Detect which cell encompasses the target text, then output its [X, Y] center coordinate. 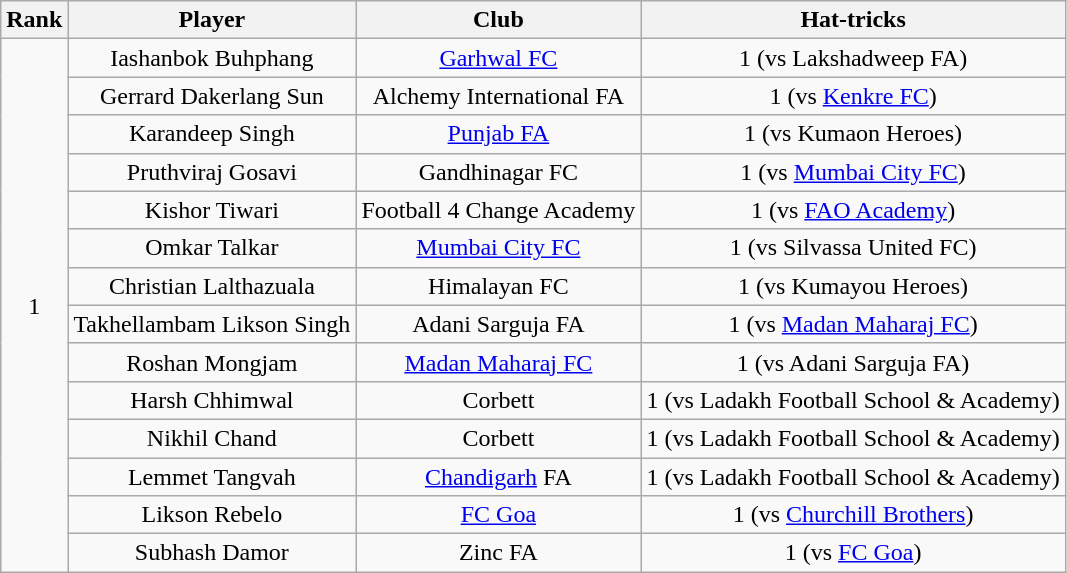
Zinc FA [498, 553]
Adani Sarguja FA [498, 324]
Player [212, 20]
Football 4 Change Academy [498, 210]
1 (vs FAO Academy) [853, 210]
Hat-tricks [853, 20]
Chandigarh FA [498, 477]
1 (vs FC Goa) [853, 553]
Karandeep Singh [212, 134]
Omkar Talkar [212, 248]
Madan Maharaj FC [498, 362]
Christian Lalthazuala [212, 286]
Himalayan FC [498, 286]
Iashanbok Buhphang [212, 58]
Gandhinagar FC [498, 172]
1 (vs Kenkre FC) [853, 96]
1 (vs Madan Maharaj FC) [853, 324]
Mumbai City FC [498, 248]
Alchemy International FA [498, 96]
1 (vs Kumaon Heroes) [853, 134]
Rank [34, 20]
Club [498, 20]
Harsh Chhimwal [212, 400]
Subhash Damor [212, 553]
1 [34, 306]
Garhwal FC [498, 58]
Punjab FA [498, 134]
Takhellambam Likson Singh [212, 324]
Gerrard Dakerlang Sun [212, 96]
Kishor Tiwari [212, 210]
1 (vs Churchill Brothers) [853, 515]
1 (vs Lakshadweep FA) [853, 58]
1 (vs Adani Sarguja FA) [853, 362]
Likson Rebelo [212, 515]
Nikhil Chand [212, 438]
Pruthviraj Gosavi [212, 172]
Lemmet Tangvah [212, 477]
1 (vs Mumbai City FC) [853, 172]
1 (vs Silvassa United FC) [853, 248]
1 (vs Kumayou Heroes) [853, 286]
Roshan Mongjam [212, 362]
FC Goa [498, 515]
